Capture the cell that displays the provided text and extract its [x, y] central coordinate. 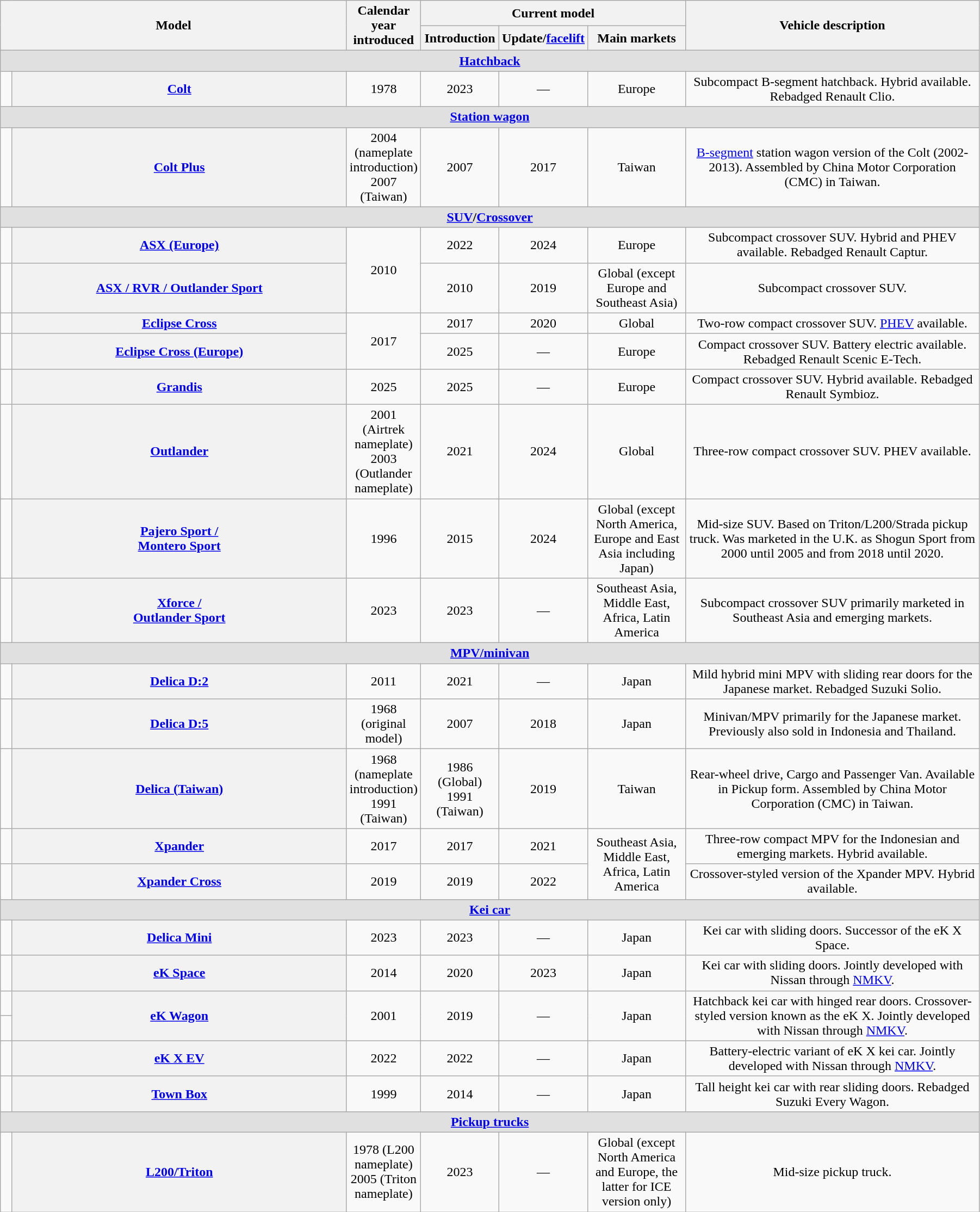
2001 (Airtrek nameplate) 2003 (Outlander nameplate) [383, 452]
Colt [179, 89]
Pajero Sport /Montero Sport [179, 538]
1978 [383, 89]
Global (except Europe and Southeast Asia) [637, 288]
Crossover-styled version of the Xpander MPV. Hybrid available. [833, 881]
1978 (L200 nameplate)2005 (Triton nameplate) [383, 1172]
Introduction [460, 38]
Mid-size SUV. Based on Triton/L200/Strada pickup truck. Was marketed in the U.K. as Shogun Sport from 2000 until 2005 and from 2018 until 2020. [833, 538]
Delica Mini [179, 938]
Calendar yearintroduced [383, 26]
Eclipse Cross [179, 323]
1996 [383, 538]
Town Box [179, 1093]
eK Wagon [179, 1016]
Xforce / Outlander Sport [179, 610]
Eclipse Cross (Europe) [179, 351]
1986 (Global) 1991 (Taiwan) [460, 789]
Kei car with sliding doors. Jointly developed with Nissan through NMKV. [833, 973]
1968 (nameplate introduction)1991 (Taiwan) [383, 789]
Model [173, 26]
eK Space [179, 973]
1999 [383, 1093]
Vehicle description [833, 26]
Battery-electric variant of eK X kei car. Jointly developed with Nissan through NMKV. [833, 1059]
Kei car [490, 910]
2018 [544, 724]
Colt Plus [179, 167]
ASX / RVR / Outlander Sport [179, 288]
eK X EV [179, 1059]
Three-row compact MPV for the Indonesian and emerging markets. Hybrid available. [833, 846]
2011 [383, 681]
Kei car with sliding doors. Successor of the eK X Space. [833, 938]
2001 [383, 1016]
MPV/minivan [490, 653]
2015 [460, 538]
Mid-size pickup truck. [833, 1172]
Global (except North America, Europe and East Asia including Japan) [637, 538]
Two-row compact crossover SUV. PHEV available. [833, 323]
Delica D:2 [179, 681]
ASX (Europe) [179, 245]
Xpander [179, 846]
Delica D:5 [179, 724]
Minivan/MPV primarily for the Japanese market. Previously also sold in Indonesia and Thailand. [833, 724]
1968 (original model) [383, 724]
Station wagon [490, 117]
Rear-wheel drive, Cargo and Passenger Van. Available in Pickup form. Assembled by China Motor Corporation (CMC) in Taiwan. [833, 789]
Hatchback [490, 61]
Subcompact crossover SUV. Hybrid and PHEV available. Rebadged Renault Captur. [833, 245]
Grandis [179, 386]
Global (except North America and Europe, the latter for ICE version only) [637, 1172]
Pickup trucks [490, 1122]
Main markets [637, 38]
Subcompact B-segment hatchback. Hybrid available. Rebadged Renault Clio. [833, 89]
L200/Triton [179, 1172]
Compact crossover SUV. Hybrid available. Rebadged Renault Symbioz. [833, 386]
B-segment station wagon version of the Colt (2002-2013). Assembled by China Motor Corporation (CMC) in Taiwan. [833, 167]
Outlander [179, 452]
Hatchback kei car with hinged rear doors. Crossover-styled version known as the eK X. Jointly developed with Nissan through NMKV. [833, 1016]
SUV/Crossover [490, 217]
Xpander Cross [179, 881]
Current model [554, 13]
2004 (nameplate introduction)2007 (Taiwan) [383, 167]
Compact crossover SUV. Battery electric available. Rebadged Renault Scenic E-Tech. [833, 351]
Delica (Taiwan) [179, 789]
Three-row compact crossover SUV. PHEV available. [833, 452]
Subcompact crossover SUV. [833, 288]
Tall height kei car with rear sliding doors. Rebadged Suzuki Every Wagon. [833, 1093]
Update/facelift [544, 38]
Subcompact crossover SUV primarily marketed in Southeast Asia and emerging markets. [833, 610]
Mild hybrid mini MPV with sliding rear doors for the Japanese market. Rebadged Suzuki Solio. [833, 681]
